Capture the cell that displays the provided text and extract its [x, y] central coordinate. 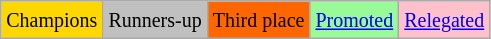
Promoted [354, 20]
Runners-up [155, 20]
Third place [258, 20]
Relegated [444, 20]
Champions [52, 20]
